Extract the [x, y] coordinate from the center of the cell holding the provided text.  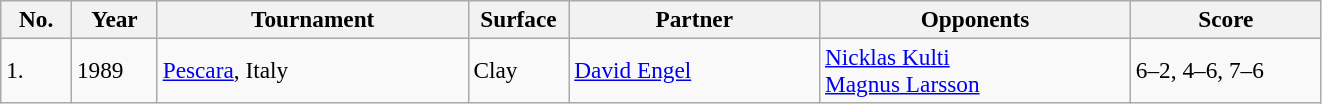
No. [36, 19]
Pescara, Italy [312, 70]
Opponents [976, 19]
Tournament [312, 19]
Nicklas Kulti Magnus Larsson [976, 70]
David Engel [694, 70]
Year [115, 19]
Surface [518, 19]
1. [36, 70]
Partner [694, 19]
1989 [115, 70]
6–2, 4–6, 7–6 [1226, 70]
Score [1226, 19]
Clay [518, 70]
